Find where the given text appears and provide that cell's center as (X, Y) coordinate. 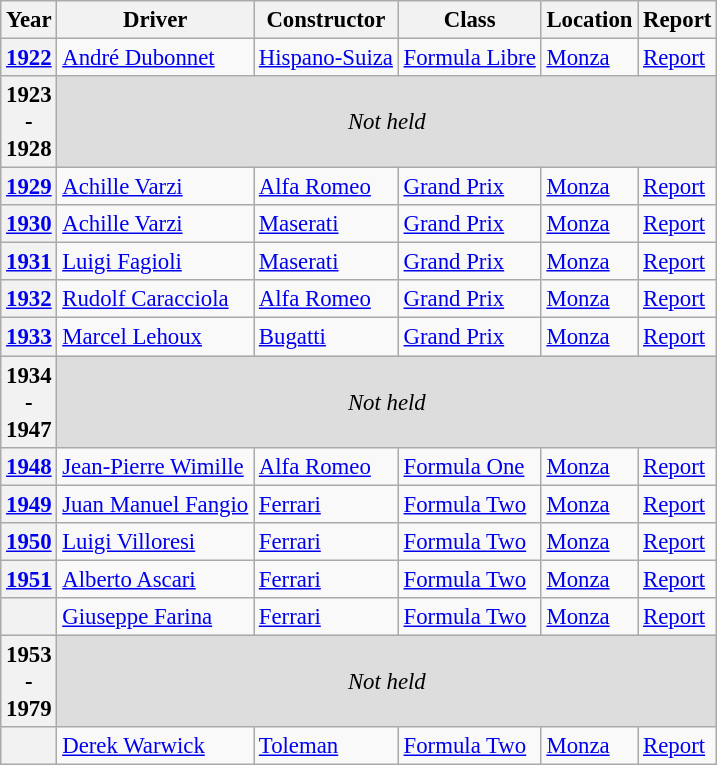
Derek Warwick (156, 746)
Formula Libre (470, 58)
1930 (29, 224)
Toleman (326, 746)
1931 (29, 262)
Giuseppe Farina (156, 617)
1949 (29, 504)
1932 (29, 299)
Bugatti (326, 337)
Driver (156, 20)
Location (590, 20)
Luigi Villoresi (156, 541)
1953-1979 (29, 681)
Jean-Pierre Wimille (156, 466)
Juan Manuel Fangio (156, 504)
Formula One (470, 466)
Constructor (326, 20)
Luigi Fagioli (156, 262)
Marcel Lehoux (156, 337)
1948 (29, 466)
1934-1947 (29, 402)
1950 (29, 541)
1922 (29, 58)
1929 (29, 187)
André Dubonnet (156, 58)
Year (29, 20)
1923-1928 (29, 122)
1933 (29, 337)
1951 (29, 579)
Hispano-Suiza (326, 58)
Alberto Ascari (156, 579)
Rudolf Caracciola (156, 299)
Class (470, 20)
